Capture the cell that displays the provided text and extract its (x, y) central coordinate. 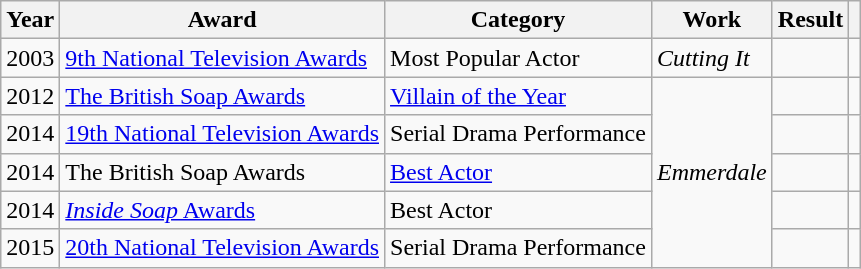
Category (518, 20)
Emmerdale (712, 172)
Work (712, 20)
2003 (30, 58)
20th National Television Awards (222, 248)
Villain of the Year (518, 96)
Most Popular Actor (518, 58)
Year (30, 20)
Award (222, 20)
2012 (30, 96)
Cutting It (712, 58)
Inside Soap Awards (222, 210)
Result (810, 20)
19th National Television Awards (222, 134)
2015 (30, 248)
9th National Television Awards (222, 58)
